Output the [X, Y] coordinate of the center of the cell containing the given text.  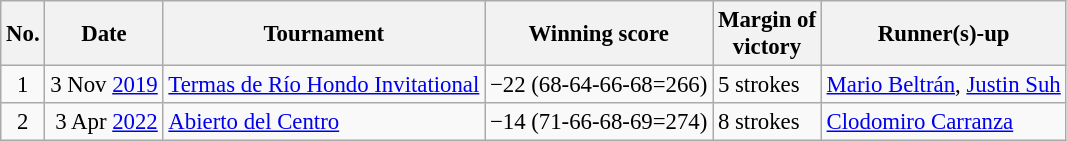
Margin ofvictory [768, 34]
3 Apr 2022 [104, 122]
Runner(s)-up [944, 34]
2 [23, 122]
−22 (68-64-66-68=266) [599, 85]
8 strokes [768, 122]
Clodomiro Carranza [944, 122]
Mario Beltrán, Justin Suh [944, 85]
3 Nov 2019 [104, 85]
−14 (71-66-68-69=274) [599, 122]
5 strokes [768, 85]
1 [23, 85]
Abierto del Centro [324, 122]
Winning score [599, 34]
Termas de Río Hondo Invitational [324, 85]
Tournament [324, 34]
Date [104, 34]
No. [23, 34]
